Return the (X, Y) coordinate for the center point of the cell that contains the specified text.  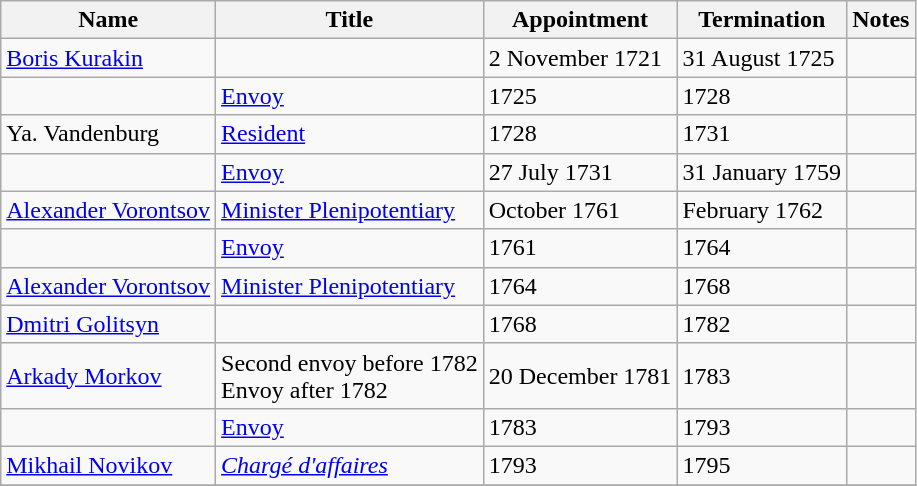
Name (108, 20)
Second envoy before 1782Envoy after 1782 (350, 376)
Title (350, 20)
Resident (350, 134)
1725 (580, 96)
31 January 1759 (762, 172)
1782 (762, 324)
1731 (762, 134)
31 August 1725 (762, 58)
Mikhail Novikov (108, 465)
1795 (762, 465)
Ya. Vandenburg (108, 134)
Arkady Morkov (108, 376)
Boris Kurakin (108, 58)
Notes (881, 20)
1761 (580, 248)
20 December 1781 (580, 376)
Chargé d'affaires (350, 465)
October 1761 (580, 210)
February 1762 (762, 210)
2 November 1721 (580, 58)
Appointment (580, 20)
Termination (762, 20)
Dmitri Golitsyn (108, 324)
27 July 1731 (580, 172)
